Pinpoint the cell where the given text exists, returning its [x, y] midpoint coordinate. 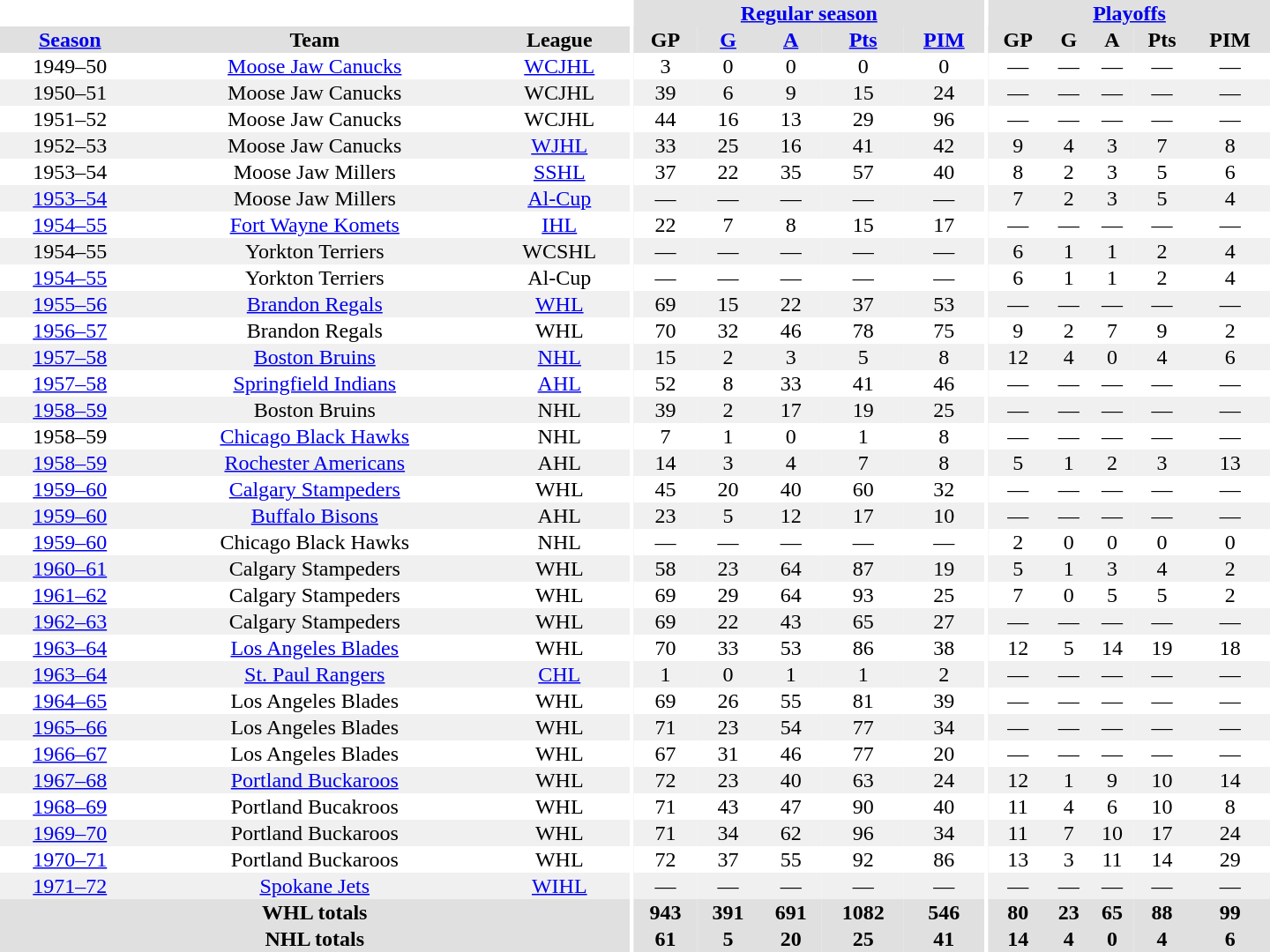
92 [863, 859]
58 [665, 569]
1950–51 [71, 93]
63 [863, 780]
Regular season [810, 13]
Season [71, 40]
691 [790, 912]
Playoffs [1129, 13]
45 [665, 489]
62 [790, 833]
47 [790, 807]
44 [665, 119]
SSHL [559, 172]
1971–72 [71, 886]
WHL totals [315, 912]
99 [1229, 912]
NHL totals [315, 939]
27 [944, 621]
93 [863, 595]
75 [944, 331]
61 [665, 939]
1964–65 [71, 701]
1969–70 [71, 833]
1962–63 [71, 621]
1082 [863, 912]
League [559, 40]
38 [944, 648]
1966–67 [71, 754]
WCSHL [559, 251]
1951–52 [71, 119]
Spokane Jets [316, 886]
Buffalo Bisons [316, 516]
St. Paul Rangers [316, 674]
1952–53 [71, 145]
90 [863, 807]
1968–69 [71, 807]
Team [316, 40]
Springfield Indians [316, 383]
88 [1162, 912]
943 [665, 912]
1955–56 [71, 304]
81 [863, 701]
Portland Bucakroos [316, 807]
Fort Wayne Komets [316, 225]
42 [944, 145]
87 [863, 569]
IHL [559, 225]
35 [790, 172]
1949–50 [71, 66]
31 [728, 754]
546 [944, 912]
60 [863, 489]
26 [728, 701]
80 [1018, 912]
78 [863, 331]
1967–68 [71, 780]
54 [790, 727]
391 [728, 912]
18 [1229, 648]
52 [665, 383]
1956–57 [71, 331]
1960–61 [71, 569]
1961–62 [71, 595]
1970–71 [71, 859]
WIHL [559, 886]
Rochester Americans [316, 463]
67 [665, 754]
CHL [559, 674]
WJHL [559, 145]
57 [863, 172]
1965–66 [71, 727]
